Locate the cell with the specified text and output its [x, y] center coordinate. 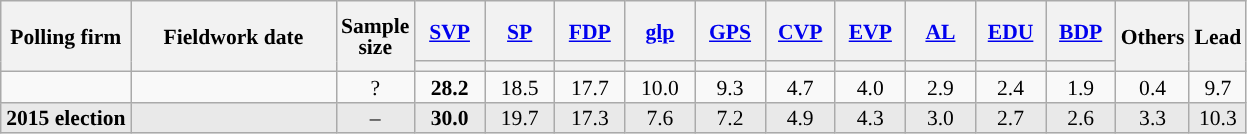
1.9 [1081, 86]
0.4 [1153, 86]
4.7 [800, 86]
Samplesize [375, 36]
10.0 [660, 86]
4.9 [800, 118]
30.0 [449, 118]
7.6 [660, 118]
2.7 [1010, 118]
9.3 [730, 86]
Fieldwork date [234, 36]
2.6 [1081, 118]
17.7 [590, 86]
AL [940, 31]
SVP [449, 31]
GPS [730, 31]
4.3 [870, 118]
3.0 [940, 118]
4.0 [870, 86]
glp [660, 31]
Polling firm [66, 36]
Lead [1218, 36]
BDP [1081, 31]
18.5 [520, 86]
2.4 [1010, 86]
17.3 [590, 118]
7.2 [730, 118]
3.3 [1153, 118]
? [375, 86]
EVP [870, 31]
EDU [1010, 31]
9.7 [1218, 86]
28.2 [449, 86]
2.9 [940, 86]
– [375, 118]
10.3 [1218, 118]
SP [520, 31]
FDP [590, 31]
Others [1153, 36]
CVP [800, 31]
19.7 [520, 118]
2015 election [66, 118]
